Find where the given text appears and provide that cell's center as (X, Y) coordinate. 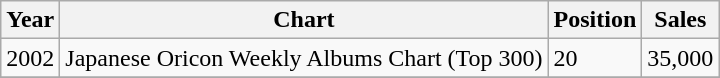
Chart (304, 20)
2002 (30, 58)
Japanese Oricon Weekly Albums Chart (Top 300) (304, 58)
Sales (680, 20)
35,000 (680, 58)
Year (30, 20)
Position (595, 20)
20 (595, 58)
